From the cell containing the given text, extract its center point as [x, y] coordinate. 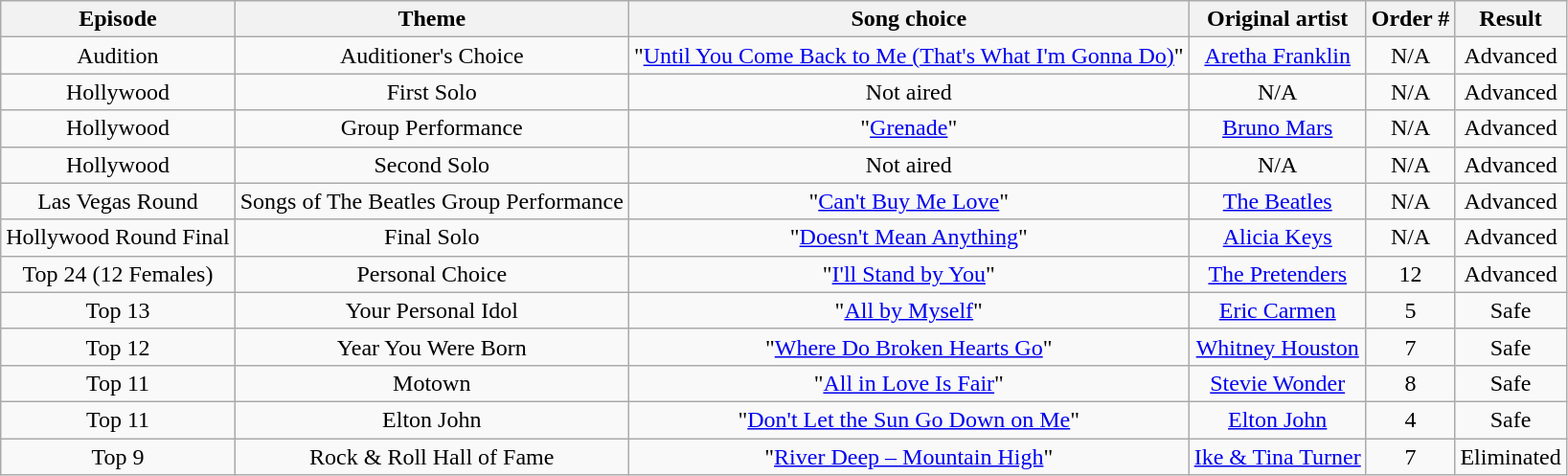
Ike & Tina Turner [1278, 457]
4 [1410, 419]
"Can't Buy Me Love" [908, 201]
Theme [431, 19]
"Until You Come Back to Me (That's What I'm Gonna Do)" [908, 56]
Year You Were Born [431, 347]
Result [1511, 19]
Eliminated [1511, 457]
"All in Love Is Fair" [908, 383]
First Solo [431, 92]
Order # [1410, 19]
Whitney Houston [1278, 347]
Song choice [908, 19]
Second Solo [431, 165]
Eric Carmen [1278, 310]
"I'll Stand by You" [908, 274]
Your Personal Idol [431, 310]
Alicia Keys [1278, 238]
The Beatles [1278, 201]
5 [1410, 310]
Rock & Roll Hall of Fame [431, 457]
8 [1410, 383]
Original artist [1278, 19]
Episode [118, 19]
Motown [431, 383]
Auditioner's Choice [431, 56]
"River Deep – Mountain High" [908, 457]
Top 13 [118, 310]
Personal Choice [431, 274]
Las Vegas Round [118, 201]
Top 9 [118, 457]
The Pretenders [1278, 274]
12 [1410, 274]
"Where Do Broken Hearts Go" [908, 347]
Group Performance [431, 128]
"Doesn't Mean Anything" [908, 238]
Hollywood Round Final [118, 238]
Songs of The Beatles Group Performance [431, 201]
Top 12 [118, 347]
Aretha Franklin [1278, 56]
Stevie Wonder [1278, 383]
Final Solo [431, 238]
Audition [118, 56]
Bruno Mars [1278, 128]
"All by Myself" [908, 310]
Top 24 (12 Females) [118, 274]
"Grenade" [908, 128]
"Don't Let the Sun Go Down on Me" [908, 419]
